For the text-containing cell, return its midpoint in (x, y) coordinate format. 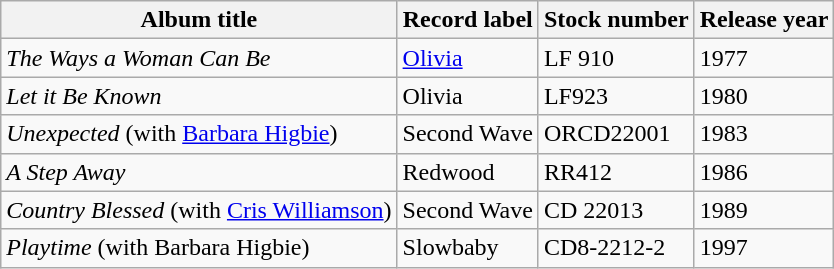
Unexpected (with Barbara Higbie) (199, 134)
Record label (468, 20)
1997 (764, 248)
1977 (764, 58)
Album title (199, 20)
A Step Away (199, 172)
1980 (764, 96)
CD 22013 (616, 210)
The Ways a Woman Can Be (199, 58)
Stock number (616, 20)
Slowbaby (468, 248)
RR412 (616, 172)
LF923 (616, 96)
Release year (764, 20)
1983 (764, 134)
CD8-2212-2 (616, 248)
Redwood (468, 172)
Let it Be Known (199, 96)
1989 (764, 210)
LF 910 (616, 58)
Playtime (with Barbara Higbie) (199, 248)
ORCD22001 (616, 134)
Country Blessed (with Cris Williamson) (199, 210)
1986 (764, 172)
